For the text-containing cell, return its midpoint in [x, y] coordinate format. 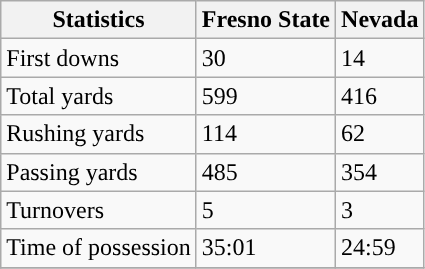
14 [380, 58]
Nevada [380, 20]
Fresno State [266, 20]
5 [266, 210]
Statistics [99, 20]
Total yards [99, 96]
35:01 [266, 248]
3 [380, 210]
Turnovers [99, 210]
114 [266, 134]
First downs [99, 58]
485 [266, 172]
Passing yards [99, 172]
24:59 [380, 248]
599 [266, 96]
354 [380, 172]
416 [380, 96]
Time of possession [99, 248]
30 [266, 58]
Rushing yards [99, 134]
62 [380, 134]
